For the text-containing cell, return its midpoint in [x, y] coordinate format. 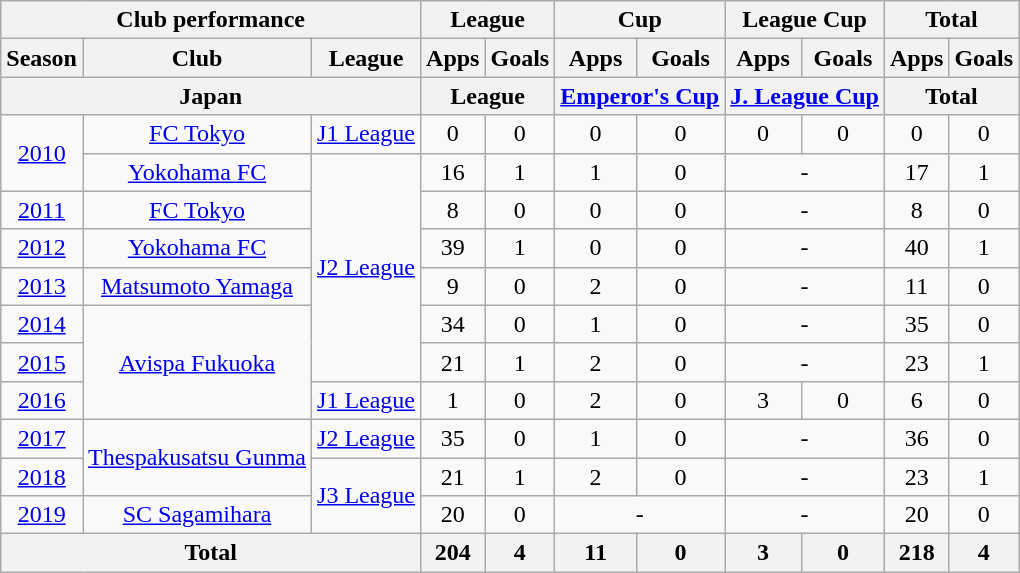
2012 [42, 248]
J3 League [366, 496]
6 [916, 400]
2015 [42, 362]
2016 [42, 400]
17 [916, 172]
Season [42, 58]
34 [453, 324]
J. League Cup [805, 96]
36 [916, 438]
2017 [42, 438]
16 [453, 172]
2011 [42, 210]
SC Sagamihara [196, 515]
39 [453, 248]
Thespakusatsu Gunma [196, 457]
Cup [640, 20]
Club [196, 58]
2010 [42, 153]
40 [916, 248]
Matsumoto Yamaga [196, 286]
204 [453, 553]
League Cup [805, 20]
Avispa Fukuoka [196, 362]
218 [916, 553]
Japan [211, 96]
Emperor's Cup [640, 96]
2019 [42, 515]
9 [453, 286]
2014 [42, 324]
2018 [42, 477]
2013 [42, 286]
Club performance [211, 20]
